Find where the given text appears and provide that cell's center as (X, Y) coordinate. 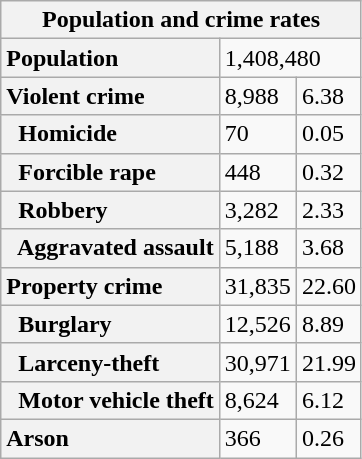
3.68 (328, 248)
2.33 (328, 210)
Burglary (110, 324)
Arson (110, 438)
8,624 (258, 400)
0.32 (328, 172)
12,526 (258, 324)
1,408,480 (290, 58)
Population (110, 58)
Forcible rape (110, 172)
448 (258, 172)
Aggravated assault (110, 248)
21.99 (328, 362)
8,988 (258, 96)
3,282 (258, 210)
Motor vehicle theft (110, 400)
70 (258, 134)
31,835 (258, 286)
366 (258, 438)
Robbery (110, 210)
0.26 (328, 438)
5,188 (258, 248)
22.60 (328, 286)
0.05 (328, 134)
6.38 (328, 96)
Property crime (110, 286)
Larceny-theft (110, 362)
30,971 (258, 362)
8.89 (328, 324)
Homicide (110, 134)
Violent crime (110, 96)
6.12 (328, 400)
Population and crime rates (182, 20)
